Pinpoint the cell where the given text exists, returning its (X, Y) midpoint coordinate. 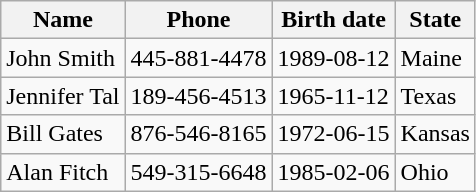
1985-02-06 (334, 172)
Bill Gates (63, 134)
Ohio (435, 172)
John Smith (63, 58)
Texas (435, 96)
549-315-6648 (198, 172)
Alan Fitch (63, 172)
189-456-4513 (198, 96)
State (435, 20)
Name (63, 20)
Phone (198, 20)
445-881-4478 (198, 58)
876-546-8165 (198, 134)
1965-11-12 (334, 96)
1972-06-15 (334, 134)
Birth date (334, 20)
Maine (435, 58)
Kansas (435, 134)
1989-08-12 (334, 58)
Jennifer Tal (63, 96)
